Determine the (X, Y) coordinate at the center of the cell enclosing the given text.  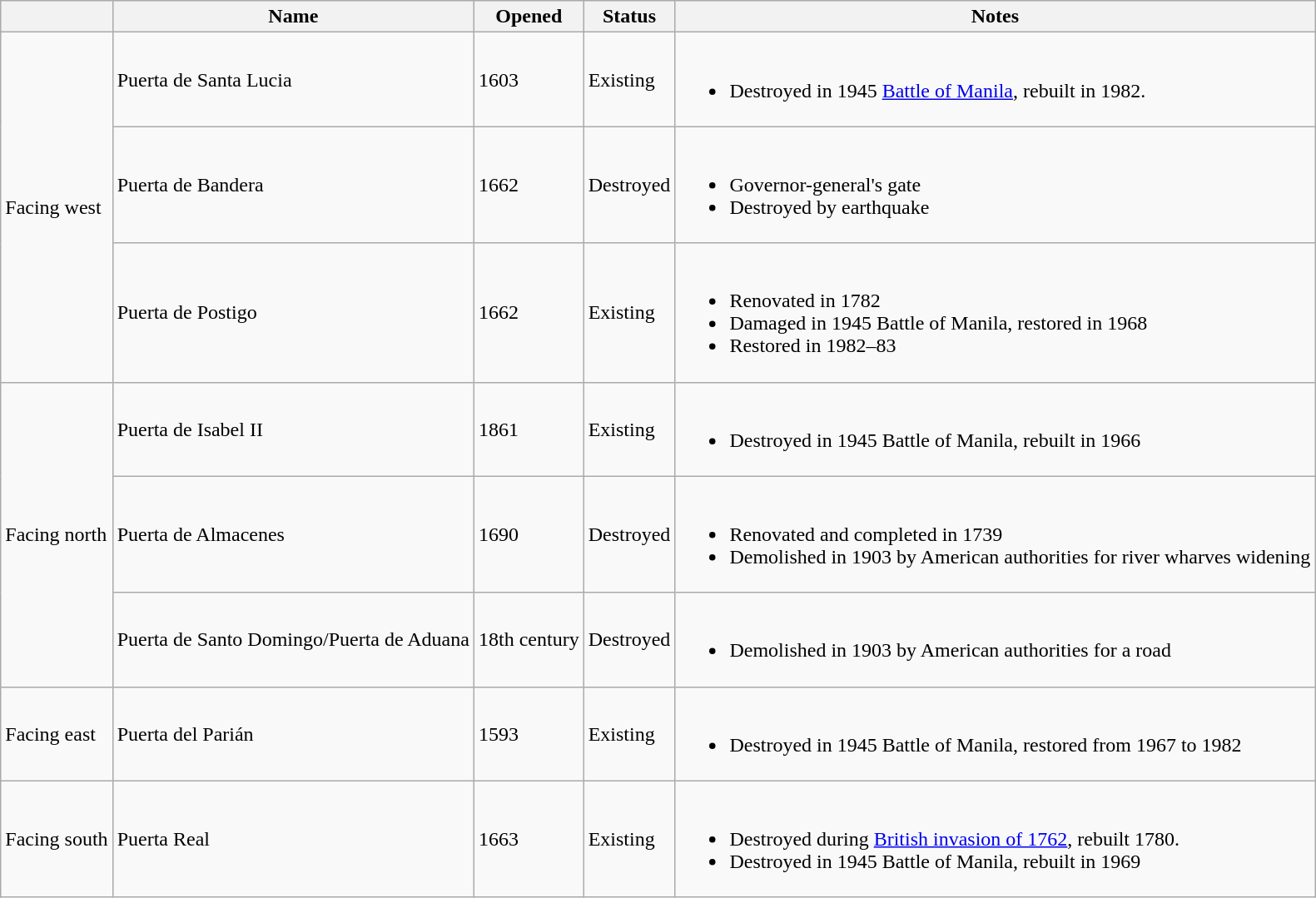
Governor-general's gateDestroyed by earthquake (996, 185)
Puerta de Almacenes (293, 534)
1593 (529, 734)
Demolished in 1903 by American authorities for a road (996, 639)
Destroyed during British invasion of 1762, rebuilt 1780.Destroyed in 1945 Battle of Manila, rebuilt in 1969 (996, 839)
Puerta Real (293, 839)
Status (629, 17)
Opened (529, 17)
Puerta de Isabel II (293, 429)
Puerta de Santo Domingo/Puerta de Aduana (293, 639)
Destroyed in 1945 Battle of Manila, restored from 1967 to 1982 (996, 734)
1603 (529, 80)
1663 (529, 839)
Facing east (57, 734)
Puerta del Parián (293, 734)
1690 (529, 534)
Destroyed in 1945 Battle of Manila, rebuilt in 1982. (996, 80)
Facing north (57, 534)
Facing south (57, 839)
Puerta de Santa Lucia (293, 80)
Renovated in 1782Damaged in 1945 Battle of Manila, restored in 1968Restored in 1982–83 (996, 313)
Notes (996, 17)
Renovated and completed in 1739Demolished in 1903 by American authorities for river wharves widening (996, 534)
Puerta de Postigo (293, 313)
Destroyed in 1945 Battle of Manila, rebuilt in 1966 (996, 429)
18th century (529, 639)
Facing west (57, 207)
1861 (529, 429)
Puerta de Bandera (293, 185)
Name (293, 17)
